Pinpoint the cell where the given text exists, returning its (x, y) midpoint coordinate. 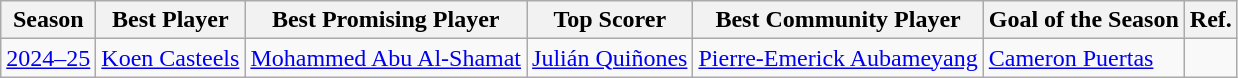
Cameron Puertas (1084, 58)
Julián Quiñones (610, 58)
Ref. (1210, 20)
Koen Casteels (170, 58)
Pierre-Emerick Aubameyang (838, 58)
Best Player (170, 20)
Top Scorer (610, 20)
Best Promising Player (386, 20)
Best Community Player (838, 20)
Season (48, 20)
Goal of the Season (1084, 20)
Mohammed Abu Al-Shamat (386, 58)
2024–25 (48, 58)
